Determine the [X, Y] coordinate at the center of the cell enclosing the given text.  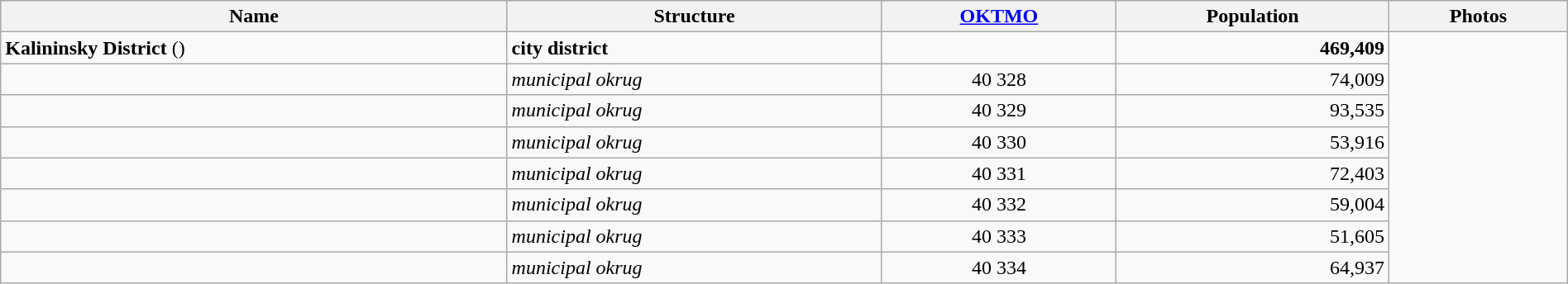
40 331 [999, 173]
40 328 [999, 79]
64,937 [1253, 267]
city district [695, 48]
40 330 [999, 142]
53,916 [1253, 142]
93,535 [1253, 111]
Population [1253, 17]
40 333 [999, 236]
74,009 [1253, 79]
OKTMO [999, 17]
40 332 [999, 205]
40 334 [999, 267]
Kalininsky District () [254, 48]
Name [254, 17]
59,004 [1253, 205]
72,403 [1253, 173]
Photos [1479, 17]
40 329 [999, 111]
Structure [695, 17]
51,605 [1253, 236]
469,409 [1253, 48]
